Extract the [x, y] coordinate from the center of the cell holding the provided text.  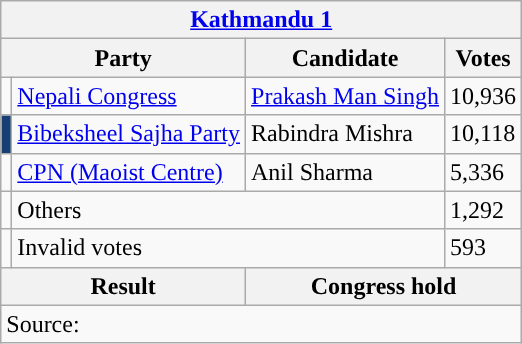
Nepali Congress [129, 96]
Kathmandu 1 [262, 20]
Votes [484, 58]
Bibeksheel Sajha Party [129, 134]
Anil Sharma [346, 172]
Invalid votes [228, 248]
Source: [262, 324]
593 [484, 248]
Result [124, 286]
Others [228, 210]
CPN (Maoist Centre) [129, 172]
Congress hold [384, 286]
5,336 [484, 172]
1,292 [484, 210]
10,118 [484, 134]
Candidate [346, 58]
Party [124, 58]
Rabindra Mishra [346, 134]
10,936 [484, 96]
Prakash Man Singh [346, 96]
